Scan for the cell matching the given text and deliver its (x, y) coordinate at center. 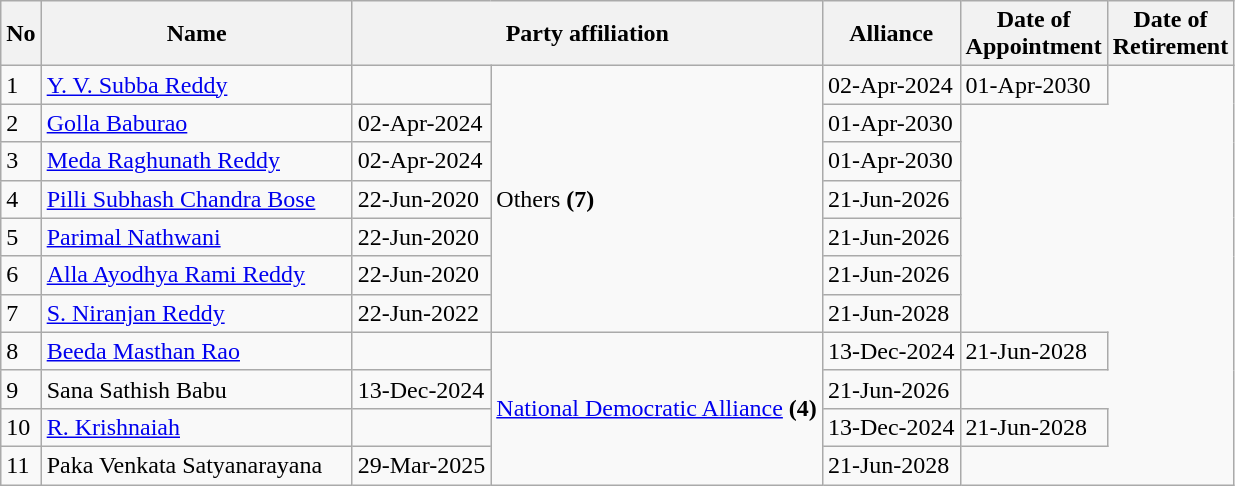
22-Jun-2022 (422, 313)
29-Mar-2025 (422, 465)
8 (21, 351)
Date of Appointment (1034, 34)
10 (21, 427)
Sana Sathish Babu (196, 389)
Meda Raghunath Reddy (196, 161)
Y. V. Subba Reddy (196, 85)
Alla Ayodhya Rami Reddy (196, 275)
Party affiliation (587, 34)
Beeda Masthan Rao (196, 351)
No (21, 34)
Parimal Nathwani (196, 237)
Date of Retirement (1170, 34)
9 (21, 389)
3 (21, 161)
Paka Venkata Satyanarayana (196, 465)
11 (21, 465)
Pilli Subhash Chandra Bose (196, 199)
6 (21, 275)
Alliance (891, 34)
Golla Baburao (196, 123)
Name (196, 34)
2 (21, 123)
4 (21, 199)
Others (7) (657, 199)
S. Niranjan Reddy (196, 313)
R. Krishnaiah (196, 427)
5 (21, 237)
National Democratic Alliance (4) (657, 408)
7 (21, 313)
1 (21, 85)
